Return the (x, y) coordinate for the center point of the cell that contains the specified text.  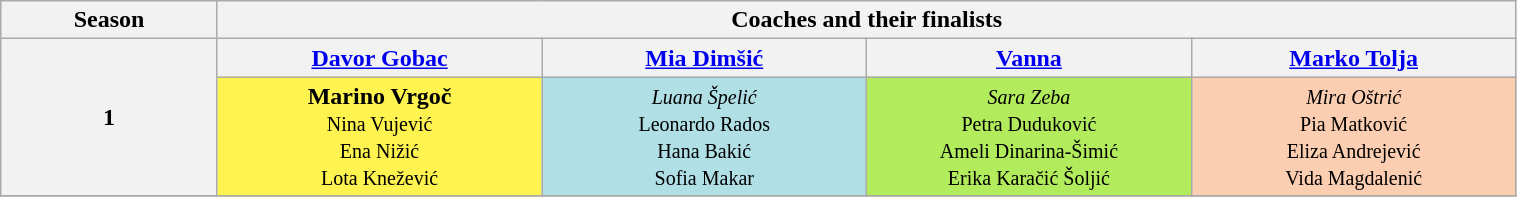
Season (109, 20)
Marko Tolja (1354, 58)
Mira OštrićPia MatkovićEliza AndrejevićVida Magdalenić (1354, 136)
1 (109, 118)
Mia Dimšić (704, 58)
Vanna (1030, 58)
Luana ŠpelićLeonardo RadosHana BakićSofia Makar (704, 136)
Davor Gobac (380, 58)
Sara ZebaPetra DudukovićAmeli Dinarina-ŠimićErika Karačić Šoljić (1030, 136)
Marino VrgočNina VujevićEna NižićLota Knežević (380, 136)
Coaches and their finalists (866, 20)
